Capture the cell that displays the provided text and extract its [x, y] central coordinate. 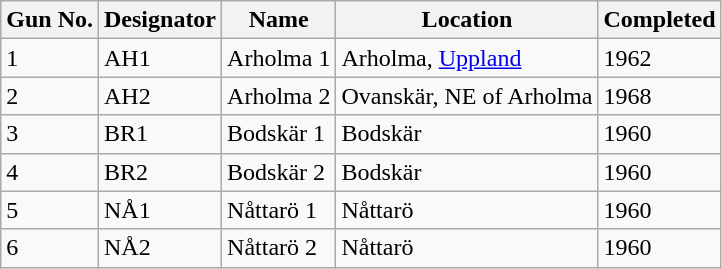
Gun No. [50, 20]
3 [50, 134]
BR1 [160, 134]
BR2 [160, 172]
Location [467, 20]
6 [50, 248]
1968 [660, 96]
Arholma, Uppland [467, 58]
Arholma 2 [279, 96]
AH1 [160, 58]
Arholma 1 [279, 58]
NÅ2 [160, 248]
Nåttarö 1 [279, 210]
4 [50, 172]
AH2 [160, 96]
Designator [160, 20]
Name [279, 20]
1 [50, 58]
1962 [660, 58]
2 [50, 96]
NÅ1 [160, 210]
Nåttarö 2 [279, 248]
Completed [660, 20]
Ovanskär, NE of Arholma [467, 96]
5 [50, 210]
Bodskär 1 [279, 134]
Bodskär 2 [279, 172]
